Find where the given text appears and provide that cell's center as (X, Y) coordinate. 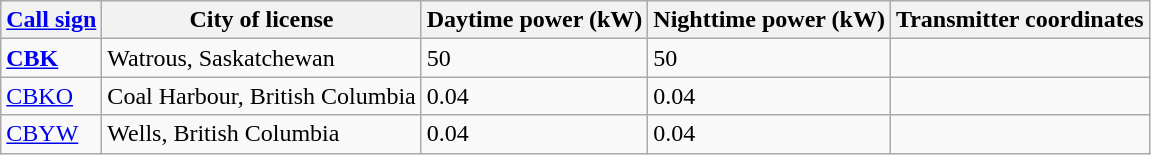
Nighttime power (kW) (770, 20)
City of license (262, 20)
Watrous, Saskatchewan (262, 58)
Wells, British Columbia (262, 134)
Daytime power (kW) (534, 20)
CBYW (52, 134)
CBK (52, 58)
Coal Harbour, British Columbia (262, 96)
Transmitter coordinates (1020, 20)
Call sign (52, 20)
CBKO (52, 96)
